Identify which cell holds the provided text, then report its [x, y] central coordinate. 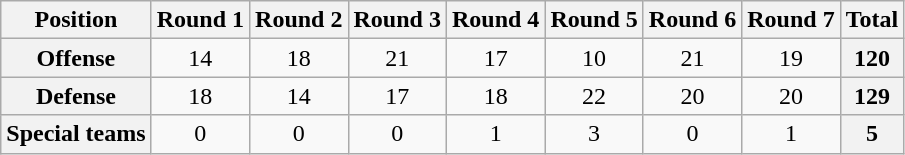
3 [594, 134]
Round 2 [299, 20]
Total [872, 20]
120 [872, 58]
Offense [76, 58]
22 [594, 96]
Position [76, 20]
129 [872, 96]
Round 5 [594, 20]
5 [872, 134]
Round 6 [692, 20]
Round 3 [397, 20]
10 [594, 58]
Defense [76, 96]
Round 1 [200, 20]
Special teams [76, 134]
Round 4 [495, 20]
19 [791, 58]
Round 7 [791, 20]
